Find where the given text appears and provide that cell's center as [x, y] coordinate. 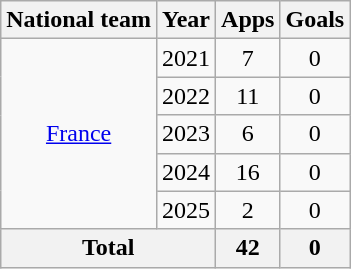
Goals [315, 20]
11 [248, 96]
2024 [186, 172]
2025 [186, 210]
2022 [186, 96]
42 [248, 248]
Apps [248, 20]
2021 [186, 58]
2 [248, 210]
Total [108, 248]
2023 [186, 134]
France [79, 134]
Year [186, 20]
6 [248, 134]
7 [248, 58]
16 [248, 172]
National team [79, 20]
